Capture the cell that displays the provided text and extract its (x, y) central coordinate. 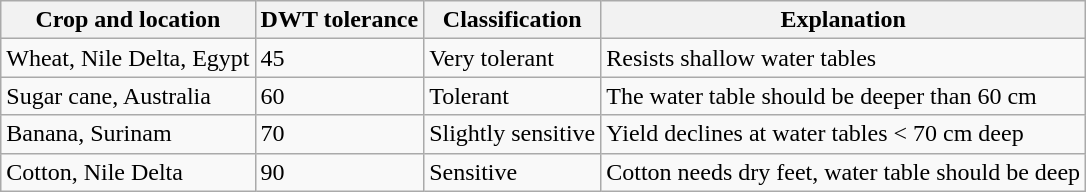
90 (340, 172)
Sugar cane, Australia (128, 96)
Cotton, Nile Delta (128, 172)
Banana, Surinam (128, 134)
Cotton needs dry feet, water table should be deep (844, 172)
Tolerant (512, 96)
Crop and location (128, 20)
Wheat, Nile Delta, Egypt (128, 58)
Very tolerant (512, 58)
Resists shallow water tables (844, 58)
Yield declines at water tables < 70 cm deep (844, 134)
Explanation (844, 20)
45 (340, 58)
Slightly sensitive (512, 134)
Classification (512, 20)
60 (340, 96)
Sensitive (512, 172)
70 (340, 134)
DWT tolerance (340, 20)
The water table should be deeper than 60 cm (844, 96)
